For the text-containing cell, return its midpoint in (X, Y) coordinate format. 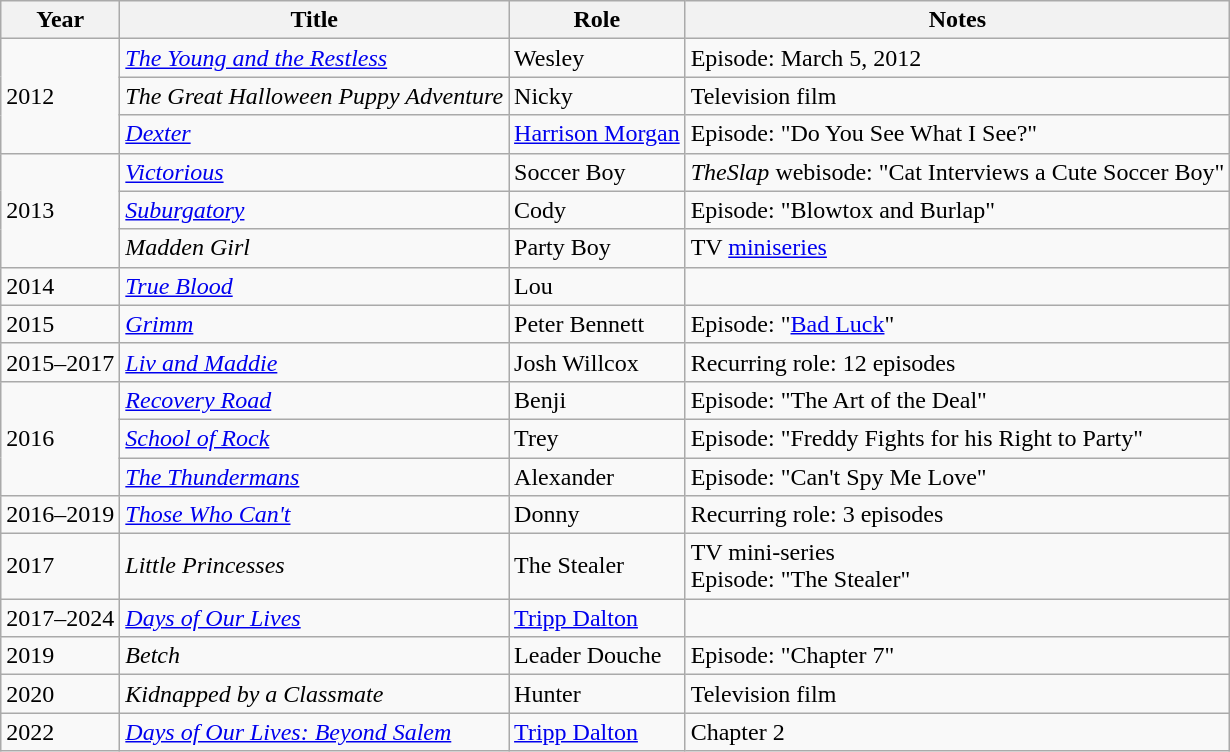
2016 (60, 438)
Kidnapped by a Classmate (314, 694)
TheSlap webisode: "Cat Interviews a Cute Soccer Boy" (958, 172)
Lou (598, 286)
Notes (958, 20)
2020 (60, 694)
2014 (60, 286)
Victorious (314, 172)
Episode: "Can't Spy Me Love" (958, 477)
Episode: "Chapter 7" (958, 656)
2015–2017 (60, 362)
The Young and the Restless (314, 58)
Recurring role: 12 episodes (958, 362)
Days of Our Lives: Beyond Salem (314, 732)
Dexter (314, 134)
Episode: "Freddy Fights for his Right to Party" (958, 438)
2012 (60, 96)
2019 (60, 656)
The Thundermans (314, 477)
2022 (60, 732)
Liv and Maddie (314, 362)
TV miniseries (958, 248)
Episode: "The Art of the Deal" (958, 400)
Little Princesses (314, 566)
Cody (598, 210)
Madden Girl (314, 248)
Party Boy (598, 248)
The Great Halloween Puppy Adventure (314, 96)
Role (598, 20)
Recurring role: 3 episodes (958, 515)
Nicky (598, 96)
TV mini-seriesEpisode: "The Stealer" (958, 566)
Recovery Road (314, 400)
Benji (598, 400)
Those Who Can't (314, 515)
Episode: "Bad Luck" (958, 324)
True Blood (314, 286)
School of Rock (314, 438)
Alexander (598, 477)
The Stealer (598, 566)
2017 (60, 566)
Suburgatory (314, 210)
Episode: "Do You See What I See?" (958, 134)
Episode: "Blowtox and Burlap" (958, 210)
Title (314, 20)
Grimm (314, 324)
Betch (314, 656)
Soccer Boy (598, 172)
Leader Douche (598, 656)
Chapter 2 (958, 732)
Harrison Morgan (598, 134)
2016–2019 (60, 515)
Episode: March 5, 2012 (958, 58)
2015 (60, 324)
Trey (598, 438)
Days of Our Lives (314, 618)
Year (60, 20)
2013 (60, 210)
Josh Willcox (598, 362)
Hunter (598, 694)
Wesley (598, 58)
Peter Bennett (598, 324)
2017–2024 (60, 618)
Donny (598, 515)
